From the cell containing the given text, extract its center point as (X, Y) coordinate. 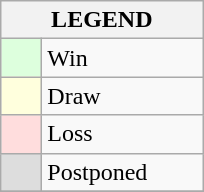
Draw (122, 96)
LEGEND (102, 20)
Postponed (122, 172)
Loss (122, 134)
Win (122, 58)
